Return (x, y) of the center of cell containing provided text 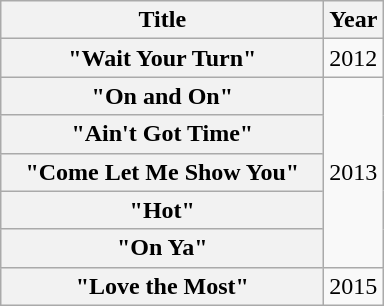
"On Ya" (162, 248)
"Ain't Got Time" (162, 134)
"On and On" (162, 96)
2015 (354, 286)
"Wait Your Turn" (162, 58)
Title (162, 20)
2013 (354, 172)
"Love the Most" (162, 286)
Year (354, 20)
"Hot" (162, 210)
2012 (354, 58)
"Come Let Me Show You" (162, 172)
